Locate the cell with the specified text and output its (X, Y) center coordinate. 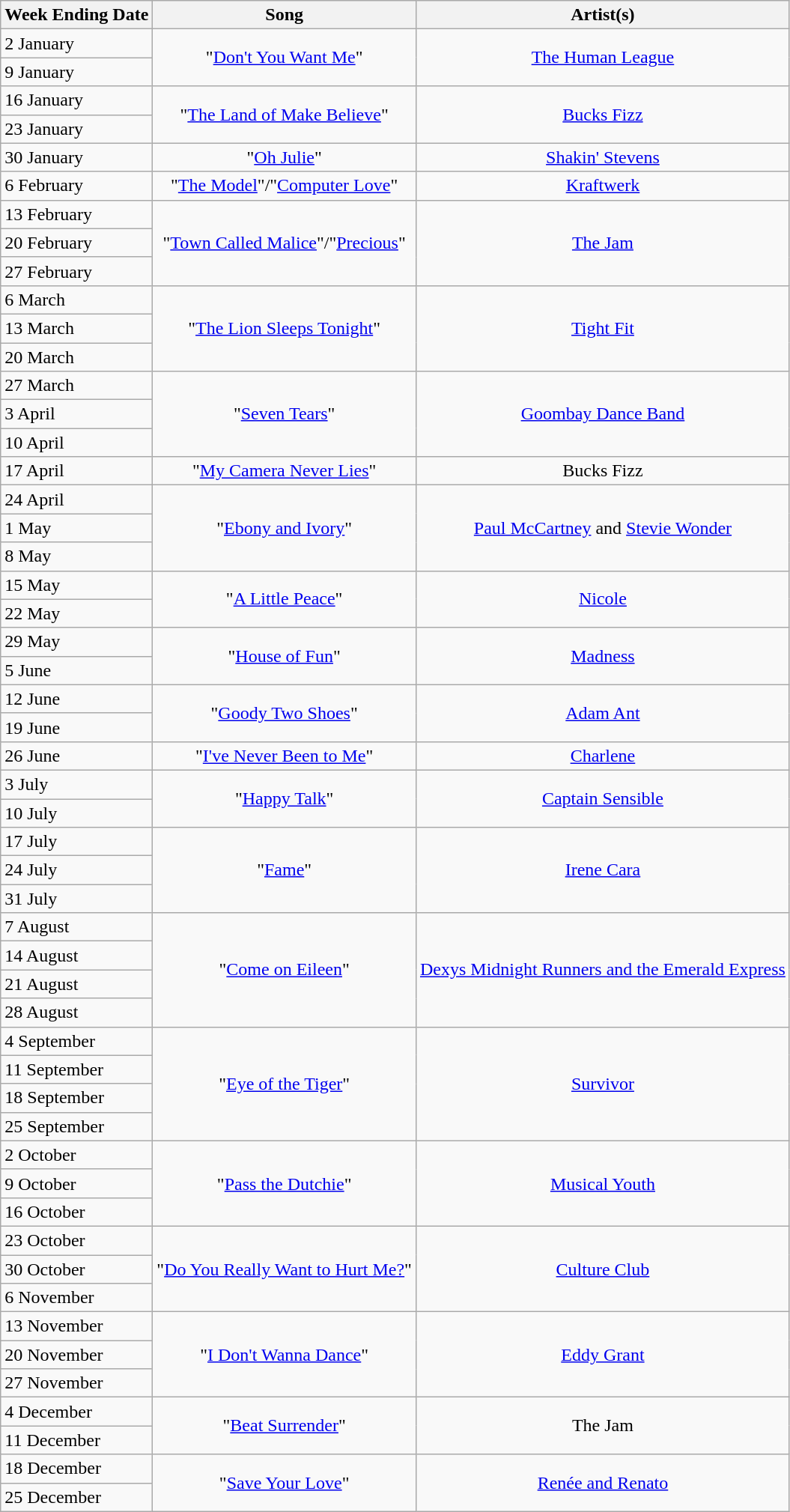
1 May (76, 528)
30 January (76, 157)
27 November (76, 1383)
"The Model"/"Computer Love" (285, 186)
21 August (76, 984)
Adam Ant (602, 713)
Irene Cara (602, 870)
26 June (76, 756)
"My Camera Never Lies" (285, 471)
18 December (76, 1469)
20 February (76, 243)
13 March (76, 328)
16 January (76, 100)
"A Little Peace" (285, 599)
27 March (76, 386)
Charlene (602, 756)
Survivor (602, 1084)
6 November (76, 1298)
The Human League (602, 58)
17 July (76, 842)
14 August (76, 956)
30 October (76, 1269)
"Happy Talk" (285, 798)
8 May (76, 556)
27 February (76, 271)
9 January (76, 72)
4 December (76, 1412)
25 December (76, 1497)
"Seven Tears" (285, 414)
Eddy Grant (602, 1355)
3 July (76, 784)
"Save Your Love" (285, 1483)
"Do You Really Want to Hurt Me?" (285, 1269)
Captain Sensible (602, 798)
"Town Called Malice"/"Precious" (285, 243)
"I Don't Wanna Dance" (285, 1355)
29 May (76, 642)
11 December (76, 1440)
16 October (76, 1212)
9 October (76, 1183)
Shakin' Stevens (602, 157)
Goombay Dance Band (602, 414)
Kraftwerk (602, 186)
12 June (76, 699)
6 March (76, 300)
25 September (76, 1126)
2 January (76, 43)
5 June (76, 670)
"The Lion Sleeps Tonight" (285, 328)
20 November (76, 1355)
"House of Fun" (285, 656)
"Beat Surrender" (285, 1426)
Musical Youth (602, 1183)
Song (285, 15)
"Don't You Want Me" (285, 58)
Nicole (602, 599)
17 April (76, 471)
"Pass the Dutchie" (285, 1183)
23 October (76, 1240)
23 January (76, 129)
20 March (76, 357)
10 April (76, 443)
13 February (76, 214)
Week Ending Date (76, 15)
Paul McCartney and Stevie Wonder (602, 528)
"Ebony and Ivory" (285, 528)
15 May (76, 585)
3 April (76, 414)
6 February (76, 186)
"Eye of the Tiger" (285, 1084)
"I've Never Been to Me" (285, 756)
2 October (76, 1155)
Renée and Renato (602, 1483)
7 August (76, 927)
"Fame" (285, 870)
24 July (76, 870)
"The Land of Make Believe" (285, 115)
28 August (76, 1012)
11 September (76, 1069)
18 September (76, 1098)
Tight Fit (602, 328)
Culture Club (602, 1269)
10 July (76, 813)
Dexys Midnight Runners and the Emerald Express (602, 970)
22 May (76, 613)
13 November (76, 1326)
"Oh Julie" (285, 157)
31 July (76, 899)
24 April (76, 500)
Madness (602, 656)
Artist(s) (602, 15)
"Come on Eileen" (285, 970)
"Goody Two Shoes" (285, 713)
4 September (76, 1041)
19 June (76, 727)
